From the cell containing the given text, extract its center point as [X, Y] coordinate. 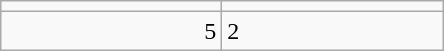
5 [112, 31]
2 [332, 31]
